Find where the given text appears and provide that cell's center as (x, y) coordinate. 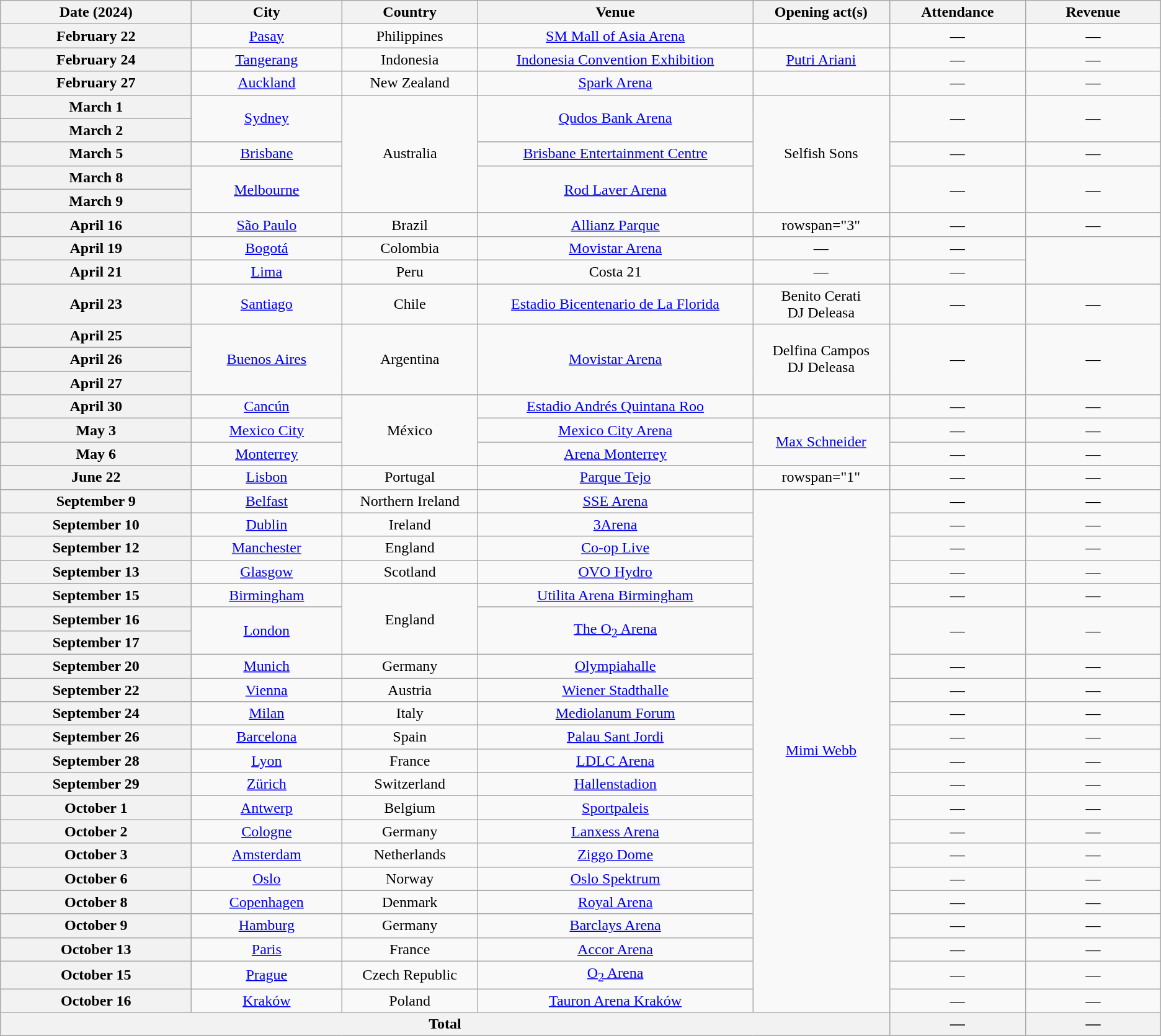
Mimi Webb (821, 751)
Amsterdam (267, 855)
Argentina (410, 360)
SM Mall of Asia Arena (615, 36)
Norway (410, 879)
The O2 Arena (615, 631)
Putri Ariani (821, 60)
Wiener Stadthalle (615, 690)
September 16 (96, 619)
Estadio Bicentenario de La Florida (615, 304)
Portugal (410, 477)
London (267, 631)
Paris (267, 949)
October 15 (96, 975)
March 1 (96, 107)
Pasay (267, 36)
Sportpaleis (615, 808)
Mexico City (267, 430)
September 22 (96, 690)
Italy (410, 714)
Kraków (267, 1001)
Dublin (267, 525)
April 30 (96, 407)
México (410, 430)
Buenos Aires (267, 360)
Colombia (410, 248)
Barcelona (267, 737)
October 3 (96, 855)
Attendance (958, 12)
March 8 (96, 177)
Accor Arena (615, 949)
Country (410, 12)
Prague (267, 975)
April 26 (96, 360)
Revenue (1093, 12)
September 20 (96, 666)
March 9 (96, 201)
Austria (410, 690)
São Paulo (267, 224)
Qudos Bank Arena (615, 118)
Brisbane Entertainment Centre (615, 154)
Melbourne (267, 189)
Lanxess Arena (615, 831)
Indonesia Convention Exhibition (615, 60)
Zürich (267, 784)
City (267, 12)
October 9 (96, 926)
Hamburg (267, 926)
Auckland (267, 83)
April 16 (96, 224)
Chile (410, 304)
Lisbon (267, 477)
Palau Sant Jordi (615, 737)
April 25 (96, 336)
September 12 (96, 548)
May 3 (96, 430)
Spain (410, 737)
Sydney (267, 118)
Australia (410, 154)
Cologne (267, 831)
September 10 (96, 525)
October 6 (96, 879)
Selfish Sons (821, 154)
Opening act(s) (821, 12)
Royal Arena (615, 902)
Co-op Live (615, 548)
rowspan="3" (821, 224)
Belgium (410, 808)
April 27 (96, 383)
Arena Monterrey (615, 454)
Tauron Arena Kraków (615, 1001)
Munich (267, 666)
Vienna (267, 690)
June 22 (96, 477)
Barclays Arena (615, 926)
Cancún (267, 407)
September 9 (96, 501)
Scotland (410, 572)
O2 Arena (615, 975)
October 2 (96, 831)
Estadio Andrés Quintana Roo (615, 407)
Switzerland (410, 784)
Ziggo Dome (615, 855)
October 8 (96, 902)
September 13 (96, 572)
Allianz Parque (615, 224)
March 5 (96, 154)
Denmark (410, 902)
Antwerp (267, 808)
Utilita Arena Birmingham (615, 595)
Mediolanum Forum (615, 714)
Northern Ireland (410, 501)
Poland (410, 1001)
Ireland (410, 525)
Lyon (267, 761)
February 27 (96, 83)
Total (445, 1024)
Rod Laver Arena (615, 189)
Venue (615, 12)
New Zealand (410, 83)
Parque Tejo (615, 477)
Brisbane (267, 154)
LDLC Arena (615, 761)
Olympiahalle (615, 666)
Bogotá (267, 248)
Max Schneider (821, 442)
Tangerang (267, 60)
April 19 (96, 248)
April 21 (96, 272)
Indonesia (410, 60)
SSE Arena (615, 501)
Manchester (267, 548)
Brazil (410, 224)
Monterrey (267, 454)
September 26 (96, 737)
February 22 (96, 36)
Spark Arena (615, 83)
Belfast (267, 501)
September 15 (96, 595)
Oslo Spektrum (615, 879)
February 24 (96, 60)
3Arena (615, 525)
Netherlands (410, 855)
May 6 (96, 454)
September 24 (96, 714)
Milan (267, 714)
Mexico City Arena (615, 430)
Oslo (267, 879)
Lima (267, 272)
October 16 (96, 1001)
Philippines (410, 36)
Santiago (267, 304)
Glasgow (267, 572)
Copenhagen (267, 902)
September 17 (96, 642)
Date (2024) (96, 12)
Delfina CamposDJ Deleasa (821, 360)
Benito CeratiDJ Deleasa (821, 304)
March 2 (96, 130)
September 28 (96, 761)
Hallenstadion (615, 784)
Czech Republic (410, 975)
rowspan="1" (821, 477)
September 29 (96, 784)
Birmingham (267, 595)
October 13 (96, 949)
OVO Hydro (615, 572)
Peru (410, 272)
October 1 (96, 808)
Costa 21 (615, 272)
April 23 (96, 304)
